Return (x, y) of the center of cell containing provided text 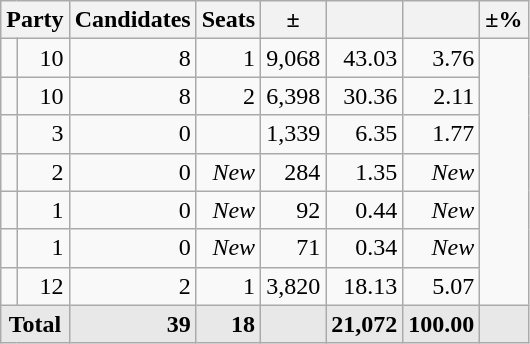
12 (43, 286)
71 (294, 248)
Seats (228, 20)
18 (228, 324)
21,072 (364, 324)
6.35 (364, 134)
1.77 (442, 134)
3,820 (294, 286)
39 (132, 324)
0.44 (364, 210)
1,339 (294, 134)
92 (294, 210)
284 (294, 172)
0.34 (364, 248)
±% (504, 20)
Total (35, 324)
± (294, 20)
Party (35, 20)
43.03 (364, 58)
Candidates (132, 20)
9,068 (294, 58)
3.76 (442, 58)
100.00 (442, 324)
3 (43, 134)
30.36 (364, 96)
5.07 (442, 286)
2.11 (442, 96)
6,398 (294, 96)
1.35 (364, 172)
18.13 (364, 286)
